Identify which cell holds the provided text, then report its (X, Y) central coordinate. 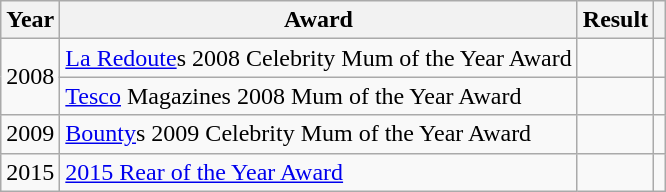
2015 Rear of the Year Award (318, 172)
Result (615, 20)
2009 (30, 134)
La Redoutes 2008 Celebrity Mum of the Year Award (318, 58)
Tesco Magazines 2008 Mum of the Year Award (318, 96)
2008 (30, 77)
2015 (30, 172)
Bountys 2009 Celebrity Mum of the Year Award (318, 134)
Award (318, 20)
Year (30, 20)
